Find where the given text appears and provide that cell's center as [X, Y] coordinate. 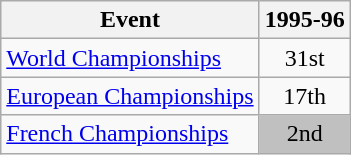
1995-96 [304, 20]
French Championships [130, 134]
31st [304, 58]
2nd [304, 134]
European Championships [130, 96]
World Championships [130, 58]
Event [130, 20]
17th [304, 96]
